Return the (X, Y) coordinate for the center point of the cell that contains the specified text.  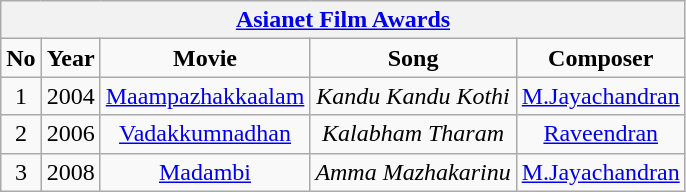
Composer (600, 58)
No (21, 58)
Vadakkumnadhan (205, 134)
2004 (70, 96)
Amma Mazhakarinu (413, 172)
Maampazhakkaalam (205, 96)
Song (413, 58)
3 (21, 172)
2008 (70, 172)
Madambi (205, 172)
Year (70, 58)
1 (21, 96)
Asianet Film Awards (343, 20)
Kandu Kandu Kothi (413, 96)
Kalabham Tharam (413, 134)
2 (21, 134)
Movie (205, 58)
Raveendran (600, 134)
2006 (70, 134)
